Return [X, Y] of the center of cell containing provided text 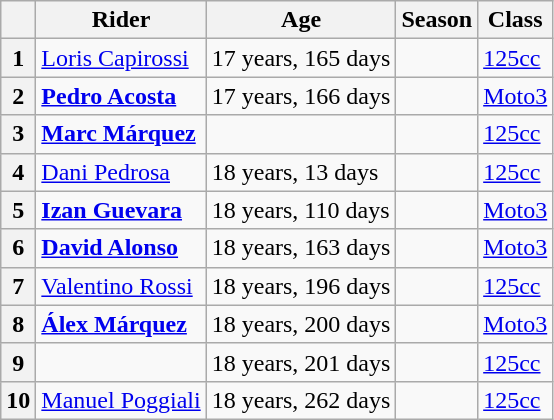
6 [18, 248]
Marc Márquez [121, 134]
Izan Guevara [121, 210]
8 [18, 324]
18 years, 110 days [301, 210]
Manuel Poggiali [121, 400]
18 years, 200 days [301, 324]
5 [18, 210]
Rider [121, 20]
4 [18, 172]
Age [301, 20]
3 [18, 134]
Dani Pedrosa [121, 172]
1 [18, 58]
18 years, 163 days [301, 248]
18 years, 201 days [301, 362]
Loris Capirossi [121, 58]
10 [18, 400]
18 years, 196 days [301, 286]
David Alonso [121, 248]
18 years, 13 days [301, 172]
Season [437, 20]
Class [516, 20]
Pedro Acosta [121, 96]
Álex Márquez [121, 324]
7 [18, 286]
17 years, 165 days [301, 58]
2 [18, 96]
18 years, 262 days [301, 400]
Valentino Rossi [121, 286]
9 [18, 362]
17 years, 166 days [301, 96]
